Capture the cell that displays the provided text and extract its [x, y] central coordinate. 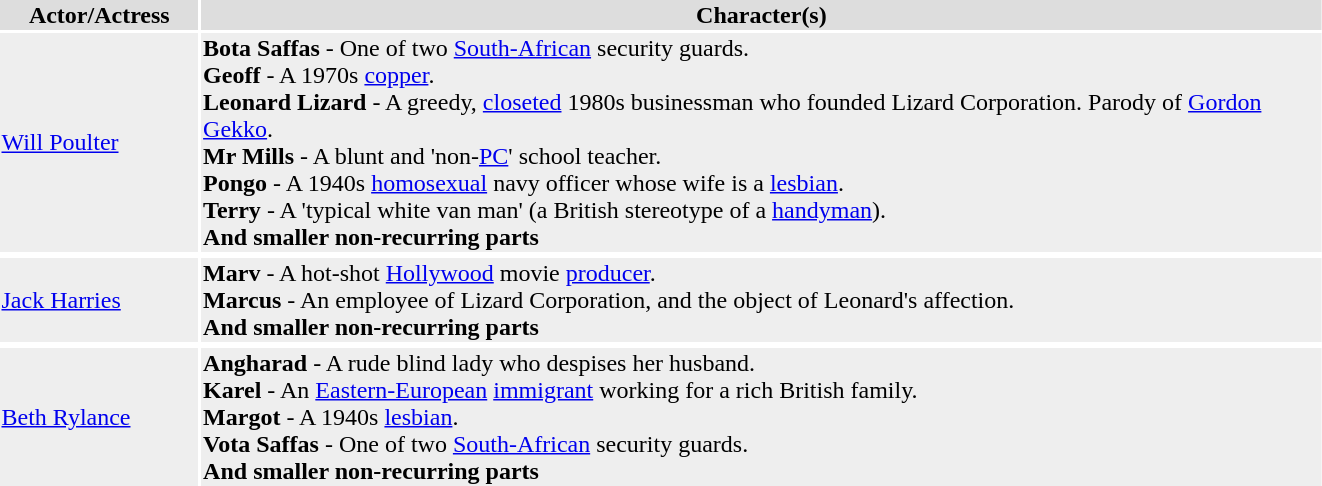
Beth Rylance [100, 417]
Will Poulter [100, 142]
Jack Harries [100, 300]
Character(s) [762, 15]
Actor/Actress [100, 15]
